Output the (X, Y) coordinate of the center of the cell containing the given text.  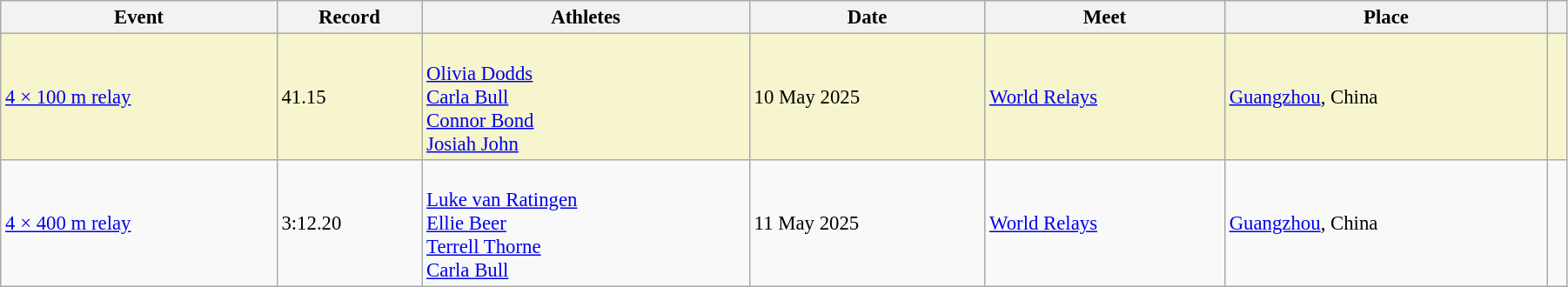
Olivia DoddsCarla BullConnor BondJosiah John (586, 97)
10 May 2025 (867, 97)
4 × 100 m relay (139, 97)
Place (1385, 17)
3:12.20 (350, 224)
Date (867, 17)
4 × 400 m relay (139, 224)
Athletes (586, 17)
Record (350, 17)
Meet (1105, 17)
11 May 2025 (867, 224)
41.15 (350, 97)
Event (139, 17)
Luke van RatingenEllie BeerTerrell ThorneCarla Bull (586, 224)
